Identify which cell holds the provided text, then report its [x, y] central coordinate. 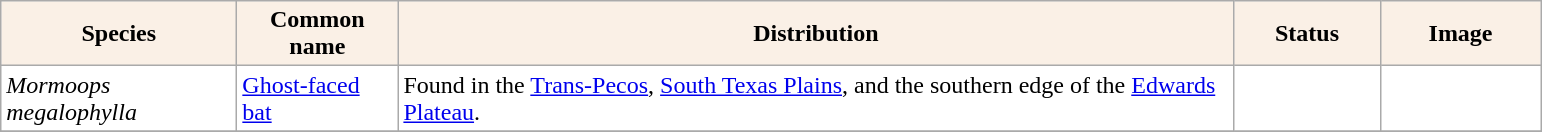
Distribution [816, 34]
Ghost-faced bat [318, 98]
Common name [318, 34]
Status [1307, 34]
Image [1460, 34]
Found in the Trans-Pecos, South Texas Plains, and the southern edge of the Edwards Plateau. [816, 98]
Species [119, 34]
Mormoops megalophylla [119, 98]
